Capture the cell that displays the provided text and extract its (x, y) central coordinate. 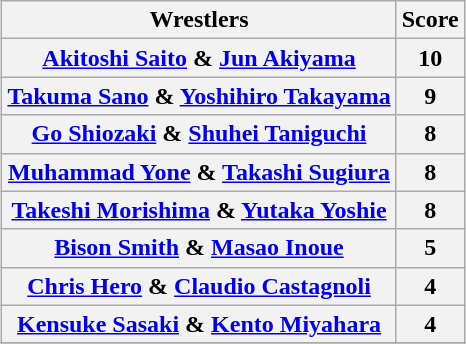
Muhammad Yone & Takashi Sugiura (199, 172)
Go Shiozaki & Shuhei Taniguchi (199, 134)
Chris Hero & Claudio Castagnoli (199, 286)
Wrestlers (199, 20)
Akitoshi Saito & Jun Akiyama (199, 58)
Score (430, 20)
Takeshi Morishima & Yutaka Yoshie (199, 210)
Kensuke Sasaki & Kento Miyahara (199, 324)
Takuma Sano & Yoshihiro Takayama (199, 96)
10 (430, 58)
5 (430, 248)
9 (430, 96)
Bison Smith & Masao Inoue (199, 248)
